Search for the cell housing the specified text and yield its (X, Y) center coordinate. 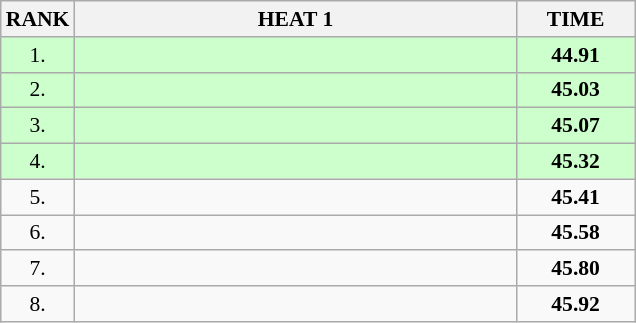
HEAT 1 (295, 19)
45.32 (576, 162)
45.58 (576, 233)
45.41 (576, 197)
44.91 (576, 55)
45.80 (576, 269)
3. (38, 126)
RANK (38, 19)
45.07 (576, 126)
2. (38, 90)
5. (38, 197)
8. (38, 304)
TIME (576, 19)
1. (38, 55)
7. (38, 269)
45.03 (576, 90)
4. (38, 162)
6. (38, 233)
45.92 (576, 304)
